For the text-containing cell, return its midpoint in (X, Y) coordinate format. 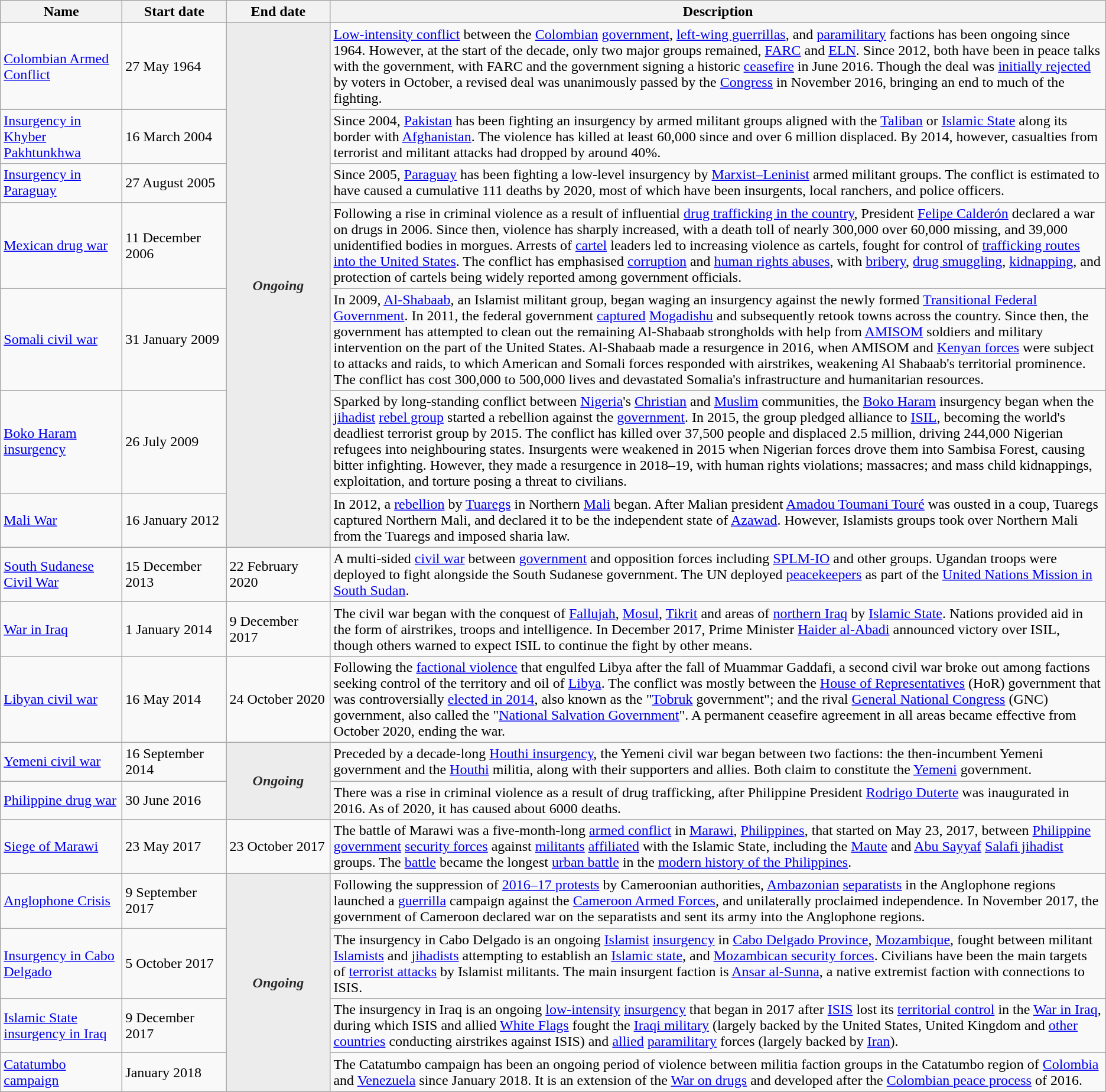
Islamic State insurgency in Iraq (61, 1026)
26 July 2009 (174, 442)
Yemeni civil war (61, 761)
23 May 2017 (174, 847)
11 December 2006 (174, 245)
Somali civil war (61, 339)
South Sudanese Civil War (61, 574)
Mali War (61, 520)
Philippine drug war (61, 800)
15 December 2013 (174, 574)
23 October 2017 (278, 847)
Mexican drug war (61, 245)
31 January 2009 (174, 339)
16 May 2014 (174, 699)
War in Iraq (61, 629)
Libyan civil war (61, 699)
9 September 2017 (174, 901)
End date (278, 12)
16 January 2012 (174, 520)
1 January 2014 (174, 629)
Insurgency in Khyber Pakhtunkhwa (61, 136)
Insurgency in Paraguay (61, 183)
16 March 2004 (174, 136)
Insurgency in Cabo Delgado (61, 963)
Siege of Marawi (61, 847)
January 2018 (174, 1072)
27 August 2005 (174, 183)
22 February 2020 (278, 574)
16 September 2014 (174, 761)
Name (61, 12)
30 June 2016 (174, 800)
5 October 2017 (174, 963)
Start date (174, 12)
Description (718, 12)
24 October 2020 (278, 699)
Boko Haram insurgency (61, 442)
Colombian Armed Conflict (61, 66)
Catatumbo campaign (61, 1072)
Anglophone Crisis (61, 901)
27 May 1964 (174, 66)
